Detect which cell encompasses the target text, then output its (x, y) center coordinate. 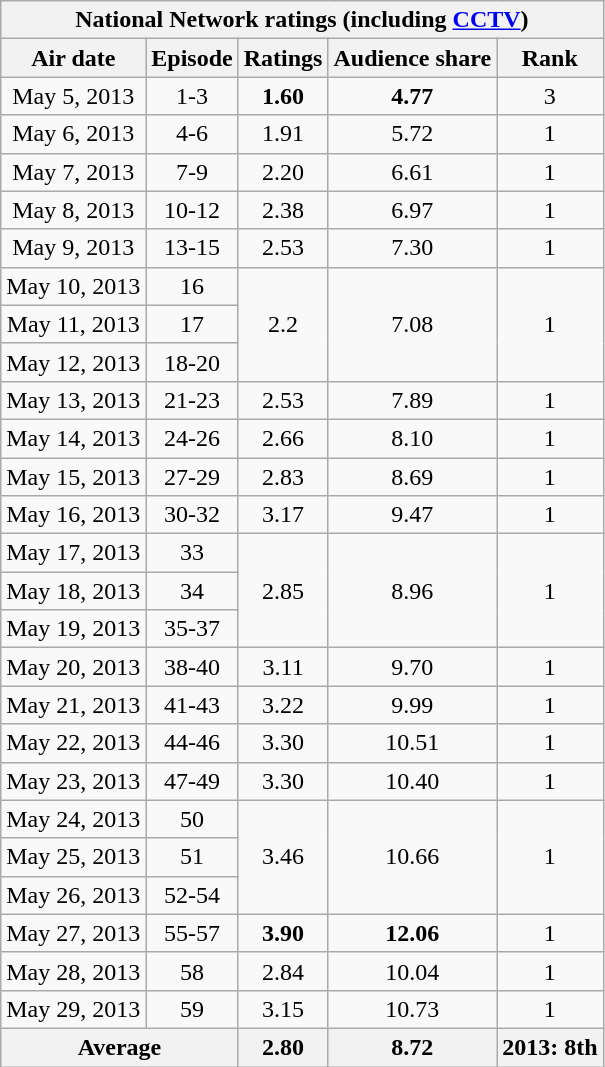
10-12 (192, 210)
9.47 (412, 515)
10.73 (412, 1009)
10.66 (412, 857)
4-6 (192, 134)
9.70 (412, 667)
2.85 (283, 591)
May 22, 2013 (74, 743)
1-3 (192, 96)
4.77 (412, 96)
13-15 (192, 248)
National Network ratings (including CCTV) (302, 20)
7-9 (192, 172)
18-20 (192, 362)
3.46 (283, 857)
17 (192, 324)
50 (192, 819)
May 5, 2013 (74, 96)
May 28, 2013 (74, 971)
Audience share (412, 58)
8.10 (412, 438)
1.91 (283, 134)
May 9, 2013 (74, 248)
3.11 (283, 667)
2.2 (283, 324)
May 21, 2013 (74, 705)
Average (120, 1047)
24-26 (192, 438)
May 10, 2013 (74, 286)
51 (192, 857)
21-23 (192, 400)
May 6, 2013 (74, 134)
34 (192, 591)
3.17 (283, 515)
May 16, 2013 (74, 515)
Rank (550, 58)
May 15, 2013 (74, 477)
33 (192, 553)
2.83 (283, 477)
May 12, 2013 (74, 362)
2.80 (283, 1047)
May 19, 2013 (74, 629)
May 8, 2013 (74, 210)
55-57 (192, 933)
May 23, 2013 (74, 781)
9.99 (412, 705)
8.72 (412, 1047)
May 27, 2013 (74, 933)
2.38 (283, 210)
8.96 (412, 591)
3 (550, 96)
May 18, 2013 (74, 591)
6.61 (412, 172)
10.51 (412, 743)
38-40 (192, 667)
27-29 (192, 477)
58 (192, 971)
47-49 (192, 781)
3.90 (283, 933)
1.60 (283, 96)
7.89 (412, 400)
16 (192, 286)
30-32 (192, 515)
6.97 (412, 210)
2013: 8th (550, 1047)
3.15 (283, 1009)
35-37 (192, 629)
59 (192, 1009)
2.20 (283, 172)
12.06 (412, 933)
2.66 (283, 438)
10.04 (412, 971)
May 11, 2013 (74, 324)
5.72 (412, 134)
41-43 (192, 705)
7.08 (412, 324)
10.40 (412, 781)
3.22 (283, 705)
May 25, 2013 (74, 857)
2.84 (283, 971)
7.30 (412, 248)
Episode (192, 58)
Air date (74, 58)
May 7, 2013 (74, 172)
May 29, 2013 (74, 1009)
May 24, 2013 (74, 819)
May 13, 2013 (74, 400)
Ratings (283, 58)
May 20, 2013 (74, 667)
44-46 (192, 743)
52-54 (192, 895)
May 17, 2013 (74, 553)
8.69 (412, 477)
May 14, 2013 (74, 438)
May 26, 2013 (74, 895)
